For the text-containing cell, return its midpoint in [x, y] coordinate format. 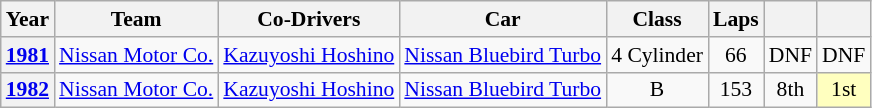
153 [736, 90]
Year [28, 19]
8th [790, 90]
Car [502, 19]
1st [844, 90]
Co-Drivers [308, 19]
1981 [28, 55]
4 Cylinder [657, 55]
1982 [28, 90]
Team [136, 19]
Laps [736, 19]
Class [657, 19]
66 [736, 55]
B [657, 90]
